Extract the (x, y) coordinate from the center of the cell holding the provided text.  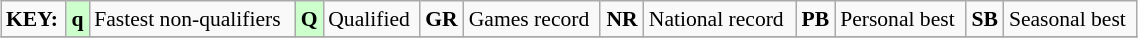
GR (442, 19)
Q (309, 19)
NR (622, 19)
q (78, 19)
Qualified (371, 19)
KEY: (34, 19)
National record (720, 19)
PB (816, 19)
Games record (532, 19)
Fastest non-qualifiers (192, 19)
Personal best (900, 19)
SB (985, 19)
Seasonal best (1070, 19)
